Pinpoint the cell where the given text exists, returning its (x, y) midpoint coordinate. 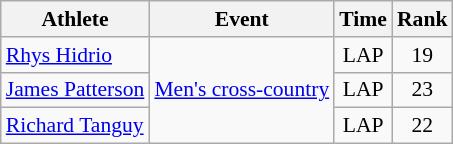
23 (422, 90)
Richard Tanguy (76, 126)
Rhys Hidrio (76, 55)
James Patterson (76, 90)
22 (422, 126)
19 (422, 55)
Rank (422, 19)
Time (363, 19)
Athlete (76, 19)
Men's cross-country (242, 90)
Event (242, 19)
